Determine the (X, Y) coordinate at the center of the cell enclosing the given text.  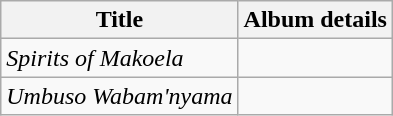
Title (120, 20)
Umbuso Wabam'nyama (120, 96)
Album details (315, 20)
Spirits of Makoela (120, 58)
